Output the [x, y] coordinate of the center of the cell containing the given text.  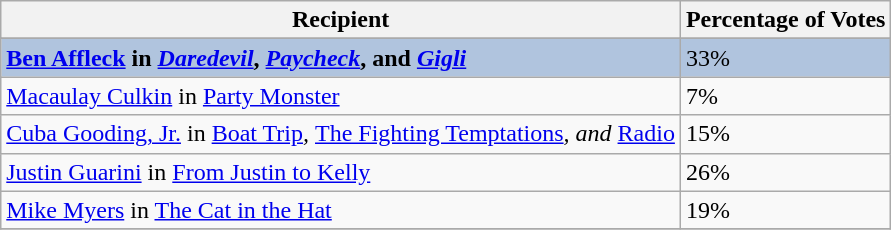
Ben Affleck in Daredevil, Paycheck, and Gigli [341, 58]
Justin Guarini in From Justin to Kelly [341, 172]
7% [786, 96]
Mike Myers in The Cat in the Hat [341, 210]
Macaulay Culkin in Party Monster [341, 96]
15% [786, 134]
Cuba Gooding, Jr. in Boat Trip, The Fighting Temptations, and Radio [341, 134]
Recipient [341, 20]
Percentage of Votes [786, 20]
33% [786, 58]
19% [786, 210]
26% [786, 172]
